Pinpoint the cell where the given text exists, returning its [X, Y] midpoint coordinate. 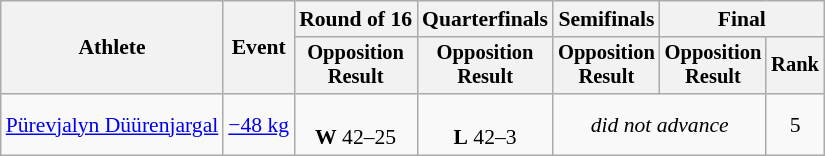
Rank [795, 66]
Final [742, 19]
−48 kg [258, 124]
Pürevjalyn Düürenjargal [112, 124]
Event [258, 48]
5 [795, 124]
Round of 16 [356, 19]
Athlete [112, 48]
W 42–25 [356, 124]
L 42–3 [485, 124]
Semifinals [606, 19]
did not advance [660, 124]
Quarterfinals [485, 19]
